From the cell containing the given text, extract its center point as (X, Y) coordinate. 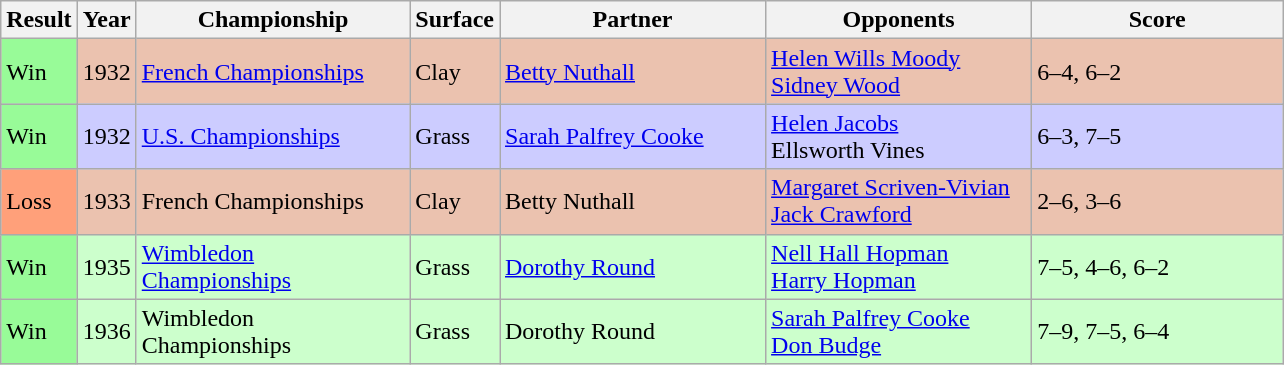
6–3, 7–5 (1158, 136)
Helen Wills Moody Sidney Wood (899, 72)
U.S. Championships (273, 136)
6–4, 6–2 (1158, 72)
1935 (106, 266)
Opponents (899, 20)
Loss (39, 202)
Result (39, 20)
2–6, 3–6 (1158, 202)
7–9, 7–5, 6–4 (1158, 332)
Year (106, 20)
1936 (106, 332)
1933 (106, 202)
7–5, 4–6, 6–2 (1158, 266)
Margaret Scriven-Vivian Jack Crawford (899, 202)
Surface (455, 20)
Partner (633, 20)
Nell Hall Hopman Harry Hopman (899, 266)
Sarah Palfrey Cooke Don Budge (899, 332)
Championship (273, 20)
Helen Jacobs Ellsworth Vines (899, 136)
Score (1158, 20)
Sarah Palfrey Cooke (633, 136)
